For the text-containing cell, return its midpoint in [X, Y] coordinate format. 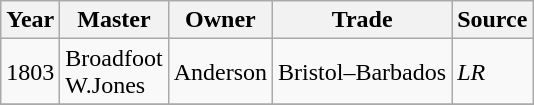
Bristol–Barbados [362, 72]
Anderson [220, 72]
Owner [220, 20]
Trade [362, 20]
BroadfootW.Jones [114, 72]
Master [114, 20]
1803 [30, 72]
Source [492, 20]
LR [492, 72]
Year [30, 20]
